Return (x, y) of the center of cell containing provided text 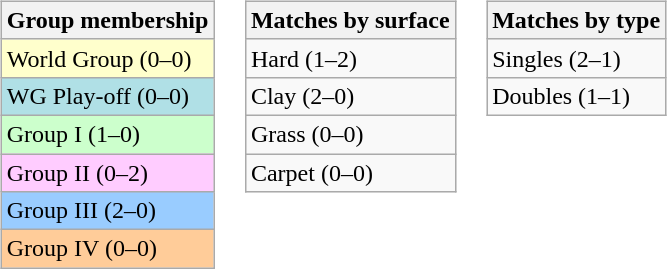
Group membership (108, 20)
Carpet (0–0) (350, 173)
Matches by surface (350, 20)
Hard (1–2) (350, 58)
Group IV (0–0) (108, 249)
World Group (0–0) (108, 58)
Clay (2–0) (350, 96)
Group II (0–2) (108, 173)
Matches by type (576, 20)
WG Play-off (0–0) (108, 96)
Group I (1–0) (108, 134)
Grass (0–0) (350, 134)
Doubles (1–1) (576, 96)
Group III (2–0) (108, 211)
Singles (2–1) (576, 58)
